Search for the cell housing the specified text and yield its (x, y) center coordinate. 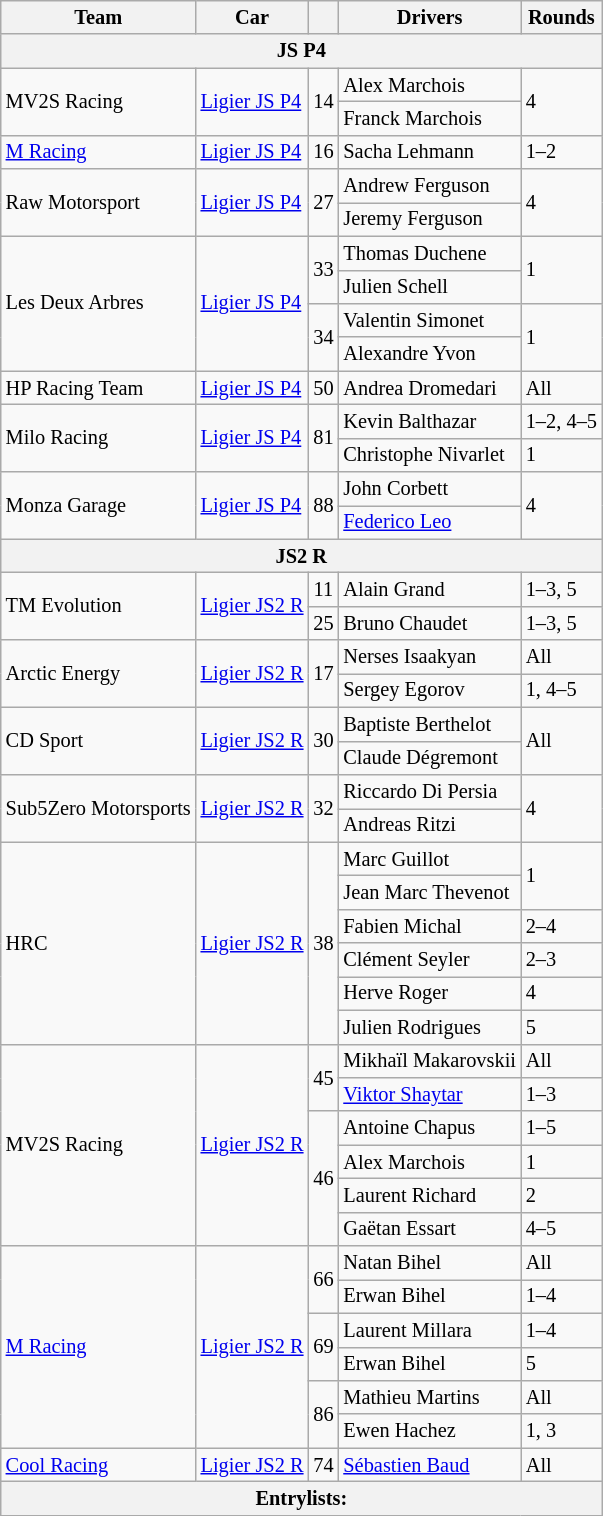
Arctic Energy (98, 674)
Julien Schell (429, 287)
Sergey Egorov (429, 690)
Alain Grand (429, 589)
Laurent Richard (429, 1195)
1–3 (562, 1094)
34 (323, 336)
27 (323, 202)
1–5 (562, 1128)
88 (323, 506)
Baptiste Berthelot (429, 724)
66 (323, 1280)
4–5 (562, 1229)
Kevin Balthazar (429, 421)
2–4 (562, 926)
Gaëtan Essart (429, 1229)
Laurent Millara (429, 1330)
JS2 R (302, 556)
38 (323, 943)
2 (562, 1195)
11 (323, 589)
Andrew Ferguson (429, 186)
Andrea Dromedari (429, 388)
Jeremy Ferguson (429, 219)
Claude Dégremont (429, 758)
16 (323, 152)
Milo Racing (98, 438)
Les Deux Arbres (98, 304)
Julien Rodrigues (429, 1027)
Entrylists: (302, 1498)
1, 4–5 (562, 690)
Bruno Chaudet (429, 623)
33 (323, 270)
Sébastien Baud (429, 1465)
1, 3 (562, 1431)
Drivers (429, 17)
JS P4 (302, 51)
Car (252, 17)
Raw Motorsport (98, 202)
1–2 (562, 152)
45 (323, 1078)
Andreas Ritzi (429, 825)
46 (323, 1178)
86 (323, 1414)
CD Sport (98, 740)
Marc Guillot (429, 859)
Ewen Hachez (429, 1431)
30 (323, 740)
Rounds (562, 17)
TM Evolution (98, 606)
Franck Marchois (429, 118)
Herve Roger (429, 993)
Mathieu Martins (429, 1397)
32 (323, 808)
74 (323, 1465)
Nerses Isaakyan (429, 657)
Christophe Nivarlet (429, 455)
Viktor Shaytar (429, 1094)
17 (323, 674)
Clément Seyler (429, 960)
Sacha Lehmann (429, 152)
50 (323, 388)
Fabien Michal (429, 926)
Natan Bihel (429, 1263)
Mikhaïl Makarovskii (429, 1061)
Jean Marc Thevenot (429, 892)
14 (323, 102)
Thomas Duchene (429, 253)
Cool Racing (98, 1465)
Valentin Simonet (429, 320)
HP Racing Team (98, 388)
25 (323, 623)
Monza Garage (98, 506)
81 (323, 438)
2–3 (562, 960)
HRC (98, 943)
John Corbett (429, 489)
Antoine Chapus (429, 1128)
Sub5Zero Motorsports (98, 808)
Team (98, 17)
69 (323, 1346)
1–2, 4–5 (562, 421)
Riccardo Di Persia (429, 791)
Federico Leo (429, 522)
Alexandre Yvon (429, 354)
